Output the (x, y) coordinate of the center of the cell containing the given text.  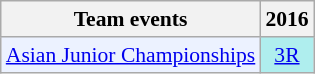
2016 (286, 19)
Team events (131, 19)
Asian Junior Championships (131, 55)
3R (286, 55)
